Pinpoint the cell where the given text exists, returning its (X, Y) midpoint coordinate. 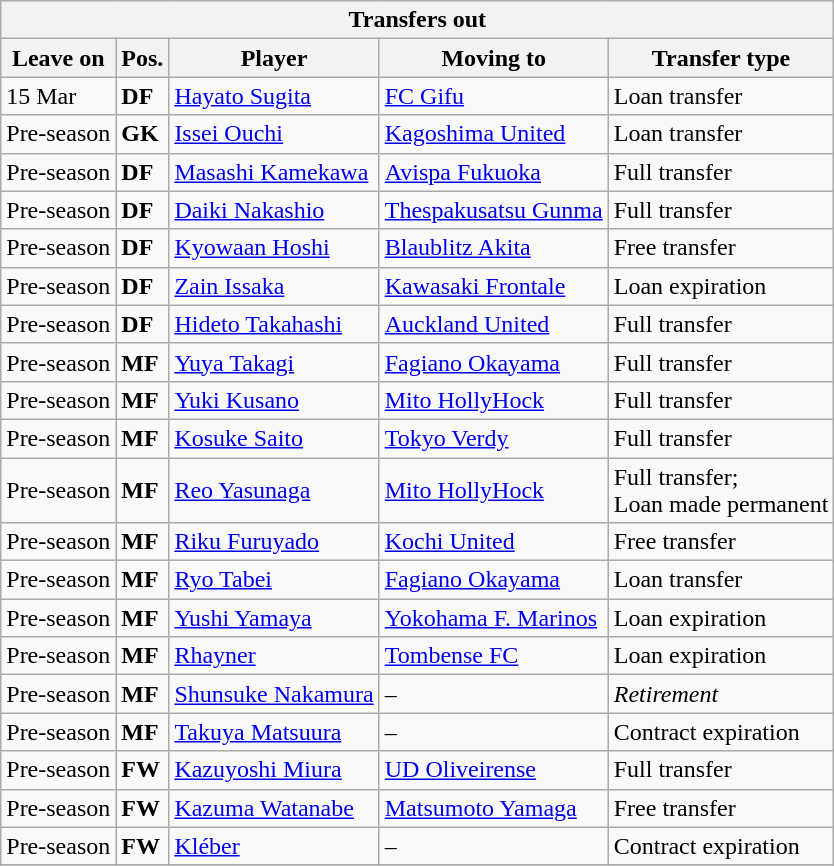
Hayato Sugita (274, 96)
Kazuma Watanabe (274, 808)
Blaublitz Akita (494, 248)
Full transfer; Loan made permanent (721, 490)
Daiki Nakashio (274, 210)
Tokyo Verdy (494, 438)
Transfers out (418, 20)
Avispa Fukuoka (494, 172)
Kyowaan Hoshi (274, 248)
Ryo Tabei (274, 580)
Matsumoto Yamaga (494, 808)
Kazuyoshi Miura (274, 770)
Masashi Kamekawa (274, 172)
Yokohama F. Marinos (494, 618)
Moving to (494, 58)
Kagoshima United (494, 134)
Kochi United (494, 542)
Reo Yasunaga (274, 490)
Kawasaki Frontale (494, 286)
Thespakusatsu Gunma (494, 210)
Kosuke Saito (274, 438)
Hideto Takahashi (274, 324)
Rhayner (274, 656)
Leave on (58, 58)
Issei Ouchi (274, 134)
Zain Issaka (274, 286)
Retirement (721, 694)
GK (142, 134)
Yuya Takagi (274, 362)
15 Mar (58, 96)
Yuki Kusano (274, 400)
Tombense FC (494, 656)
Kléber (274, 846)
UD Oliveirense (494, 770)
FC Gifu (494, 96)
Pos. (142, 58)
Riku Furuyado (274, 542)
Transfer type (721, 58)
Yushi Yamaya (274, 618)
Auckland United (494, 324)
Shunsuke Nakamura (274, 694)
Takuya Matsuura (274, 732)
Player (274, 58)
